Provide the [X, Y] coordinate of the cell's center where the given text is located.  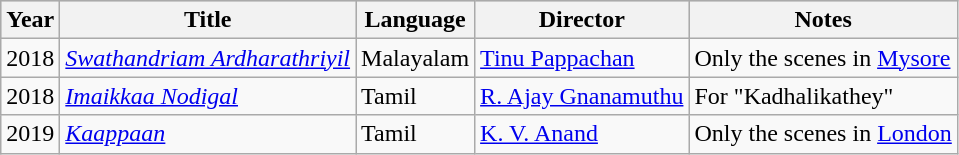
Only the scenes in Mysore [823, 58]
Only the scenes in London [823, 134]
Notes [823, 20]
Tinu Pappachan [582, 58]
R. Ajay Gnanamuthu [582, 96]
Kaappaan [208, 134]
Imaikkaa Nodigal [208, 96]
For "Kadhalikathey" [823, 96]
Year [30, 20]
K. V. Anand [582, 134]
Language [416, 20]
Director [582, 20]
2019 [30, 134]
Title [208, 20]
Malayalam [416, 58]
Swathandriam Ardharathriyil [208, 58]
